Output the (x, y) coordinate of the center of the cell containing the given text.  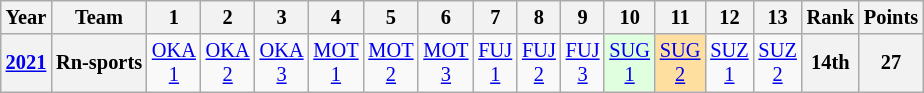
3 (282, 17)
Team (99, 17)
FUJ3 (583, 63)
4 (336, 17)
13 (778, 17)
10 (629, 17)
2 (228, 17)
9 (583, 17)
SUG2 (680, 63)
5 (390, 17)
SUZ2 (778, 63)
8 (539, 17)
MOT2 (390, 63)
27 (891, 63)
MOT3 (446, 63)
SUG1 (629, 63)
7 (495, 17)
1 (174, 17)
12 (729, 17)
Points (891, 17)
OKA1 (174, 63)
2021 (26, 63)
SUZ1 (729, 63)
Year (26, 17)
Rank (830, 17)
OKA2 (228, 63)
6 (446, 17)
Rn-sports (99, 63)
MOT1 (336, 63)
14th (830, 63)
FUJ1 (495, 63)
OKA3 (282, 63)
11 (680, 17)
FUJ2 (539, 63)
